From the cell containing the given text, extract its center point as [X, Y] coordinate. 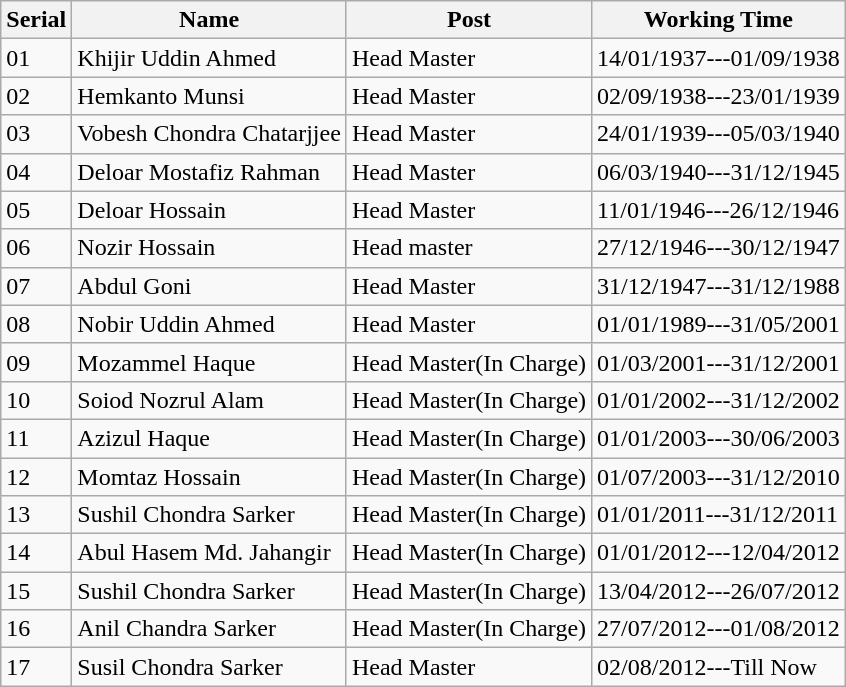
Anil Chandra Sarker [210, 629]
02 [36, 96]
Nobir Uddin Ahmed [210, 324]
14/01/1937---01/09/1938 [719, 58]
01/01/1989---31/05/2001 [719, 324]
Deloar Mostafiz Rahman [210, 172]
04 [36, 172]
17 [36, 667]
Head master [468, 248]
08 [36, 324]
Abdul Goni [210, 286]
03 [36, 134]
27/12/1946---30/12/1947 [719, 248]
09 [36, 362]
01/07/2003---31/12/2010 [719, 477]
Serial [36, 20]
Deloar Hossain [210, 210]
11/01/1946---26/12/1946 [719, 210]
01/01/2012---12/04/2012 [719, 553]
Soiod Nozrul Alam [210, 400]
02/09/1938---23/01/1939 [719, 96]
01/01/2002---31/12/2002 [719, 400]
05 [36, 210]
Susil Chondra Sarker [210, 667]
13 [36, 515]
Hemkanto Munsi [210, 96]
24/01/1939---05/03/1940 [719, 134]
13/04/2012---26/07/2012 [719, 591]
31/12/1947---31/12/1988 [719, 286]
27/07/2012---01/08/2012 [719, 629]
06 [36, 248]
14 [36, 553]
01/01/2011---31/12/2011 [719, 515]
01/01/2003---30/06/2003 [719, 438]
10 [36, 400]
Nozir Hossain [210, 248]
01/03/2001---31/12/2001 [719, 362]
11 [36, 438]
Name [210, 20]
Post [468, 20]
Mozammel Haque [210, 362]
Abul Hasem Md. Jahangir [210, 553]
Momtaz Hossain [210, 477]
07 [36, 286]
Vobesh Chondra Chatarjjee [210, 134]
Working Time [719, 20]
06/03/1940---31/12/1945 [719, 172]
02/08/2012---Till Now [719, 667]
Khijir Uddin Ahmed [210, 58]
01 [36, 58]
12 [36, 477]
Azizul Haque [210, 438]
16 [36, 629]
15 [36, 591]
